For the text-containing cell, return its midpoint in (x, y) coordinate format. 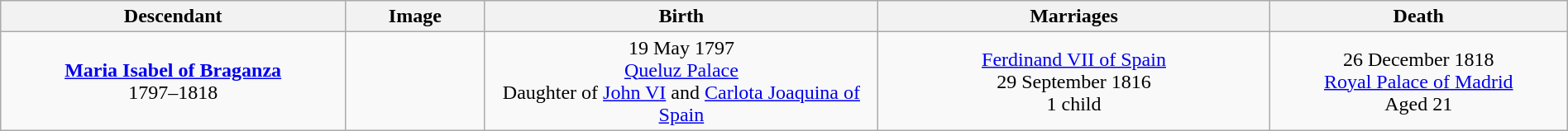
26 December 1818Royal Palace of MadridAged 21 (1418, 81)
Image (415, 16)
Birth (681, 16)
Maria Isabel of Braganza1797–1818 (174, 81)
Marriages (1074, 16)
19 May 1797Queluz PalaceDaughter of John VI and Carlota Joaquina of Spain (681, 81)
Ferdinand VII of Spain29 September 18161 child (1074, 81)
Death (1418, 16)
Descendant (174, 16)
